Scan for the cell matching the given text and deliver its (X, Y) coordinate at center. 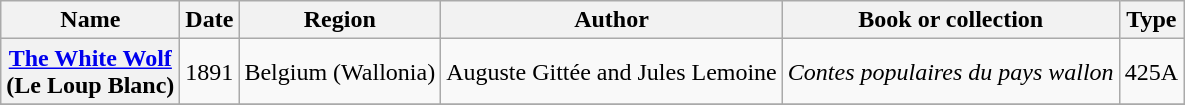
Contes populaires du pays wallon (950, 72)
425A (1151, 72)
Auguste Gittée and Jules Lemoine (612, 72)
Author (612, 20)
Date (210, 20)
1891 (210, 72)
The White Wolf (Le Loup Blanc) (90, 72)
Type (1151, 20)
Name (90, 20)
Belgium (Wallonia) (340, 72)
Book or collection (950, 20)
Region (340, 20)
